Find where the given text appears and provide that cell's center as (X, Y) coordinate. 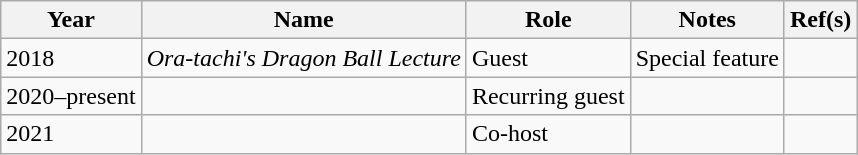
Notes (707, 20)
Year (71, 20)
Guest (548, 58)
Name (304, 20)
Co-host (548, 134)
Role (548, 20)
2018 (71, 58)
Ora-tachi's Dragon Ball Lecture (304, 58)
Special feature (707, 58)
Ref(s) (820, 20)
2020–present (71, 96)
Recurring guest (548, 96)
2021 (71, 134)
